Scan for the cell matching the given text and deliver its [x, y] coordinate at center. 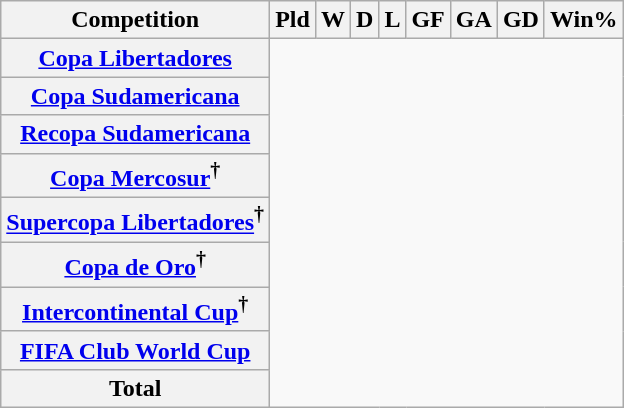
W [332, 20]
Total [136, 388]
L [392, 20]
Win% [584, 20]
Copa Mercosur† [136, 176]
Recopa Sudamericana [136, 134]
Copa Libertadores [136, 58]
Supercopa Libertadores† [136, 220]
Intercontinental Cup† [136, 310]
Competition [136, 20]
D [364, 20]
Copa de Oro† [136, 264]
GA [474, 20]
GF [428, 20]
FIFA Club World Cup [136, 350]
Pld [293, 20]
Copa Sudamericana [136, 96]
GD [520, 20]
